From the cell containing the given text, extract its center point as [x, y] coordinate. 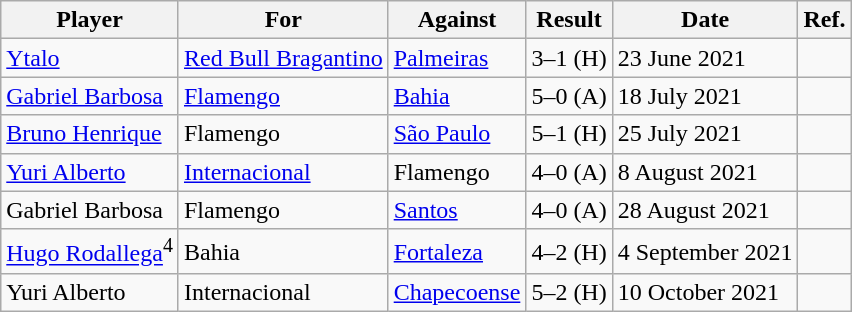
Ytalo [90, 58]
Red Bull Bragantino [283, 58]
3–1 (H) [569, 58]
18 July 2021 [705, 96]
Palmeiras [457, 58]
5–2 (H) [569, 293]
Chapecoense [457, 293]
São Paulo [457, 134]
8 August 2021 [705, 172]
4–2 (H) [569, 252]
23 June 2021 [705, 58]
For [283, 20]
Date [705, 20]
10 October 2021 [705, 293]
Against [457, 20]
4 September 2021 [705, 252]
Ref. [824, 20]
Bruno Henrique [90, 134]
25 July 2021 [705, 134]
5–1 (H) [569, 134]
5–0 (A) [569, 96]
Player [90, 20]
Santos [457, 210]
Hugo Rodallega4 [90, 252]
Fortaleza [457, 252]
Result [569, 20]
28 August 2021 [705, 210]
